Find where the given text appears and provide that cell's center as (X, Y) coordinate. 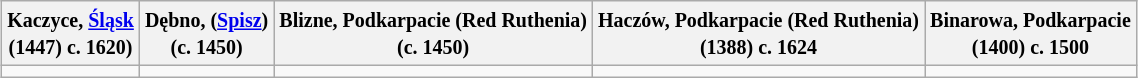
Dębno, (Spisz)(c. 1450) (206, 34)
Kaczyce, Śląsk(1447) c. 1620) (71, 34)
Binarowa, Podkarpacie(1400) c. 1500 (1031, 34)
Haczów, Podkarpacie (Red Ruthenia)(1388) c. 1624 (759, 34)
Blizne, Podkarpacie (Red Ruthenia)(c. 1450) (434, 34)
